Extract the (x, y) coordinate from the center of the cell holding the provided text.  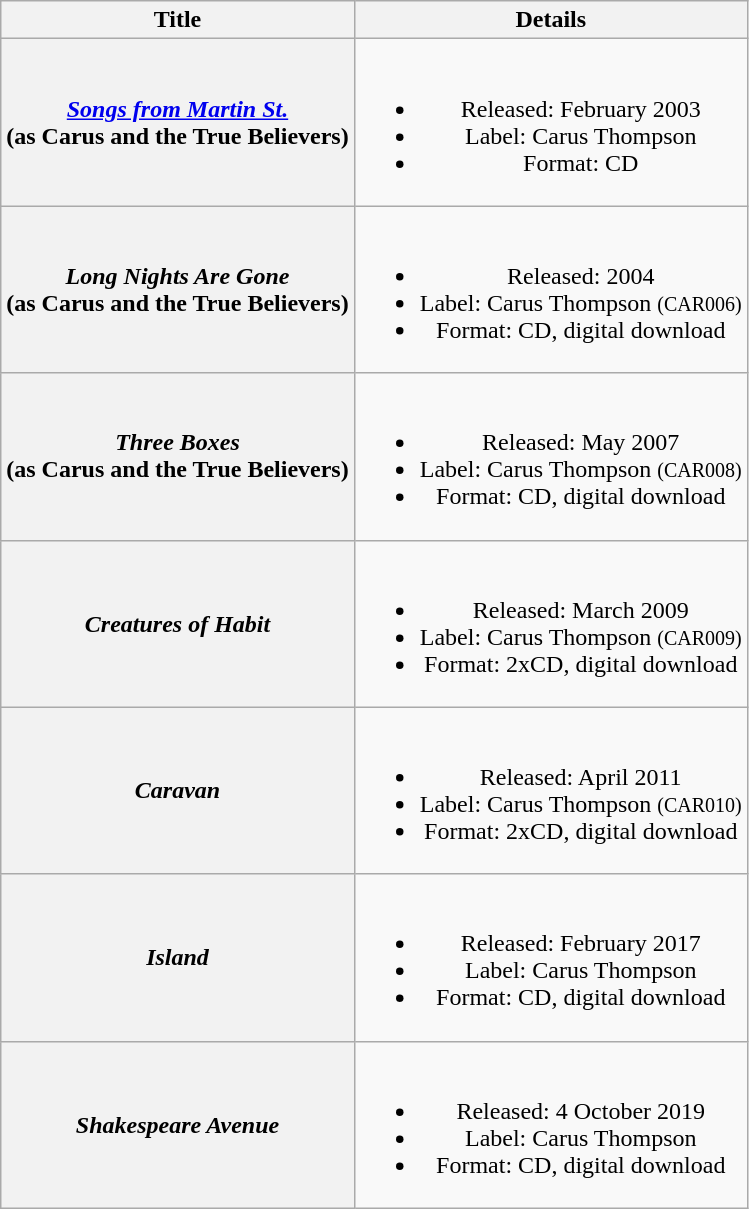
Creatures of Habit (178, 624)
Three Boxes (as Carus and the True Believers) (178, 456)
Released: February 2017Label: Carus ThompsonFormat: CD, digital download (550, 958)
Caravan (178, 790)
Released: February 2003Label: Carus ThompsonFormat: CD (550, 122)
Released: 2004Label: Carus Thompson (CAR006)Format: CD, digital download (550, 290)
Details (550, 20)
Island (178, 958)
Title (178, 20)
Shakespeare Avenue (178, 1124)
Released: May 2007Label: Carus Thompson (CAR008)Format: CD, digital download (550, 456)
Songs from Martin St. (as Carus and the True Believers) (178, 122)
Released: 4 October 2019Label: Carus ThompsonFormat: CD, digital download (550, 1124)
Released: March 2009Label: Carus Thompson (CAR009)Format: 2xCD, digital download (550, 624)
Released: April 2011Label: Carus Thompson (CAR010)Format: 2xCD, digital download (550, 790)
Long Nights Are Gone (as Carus and the True Believers) (178, 290)
